Search for the cell housing the specified text and yield its [X, Y] center coordinate. 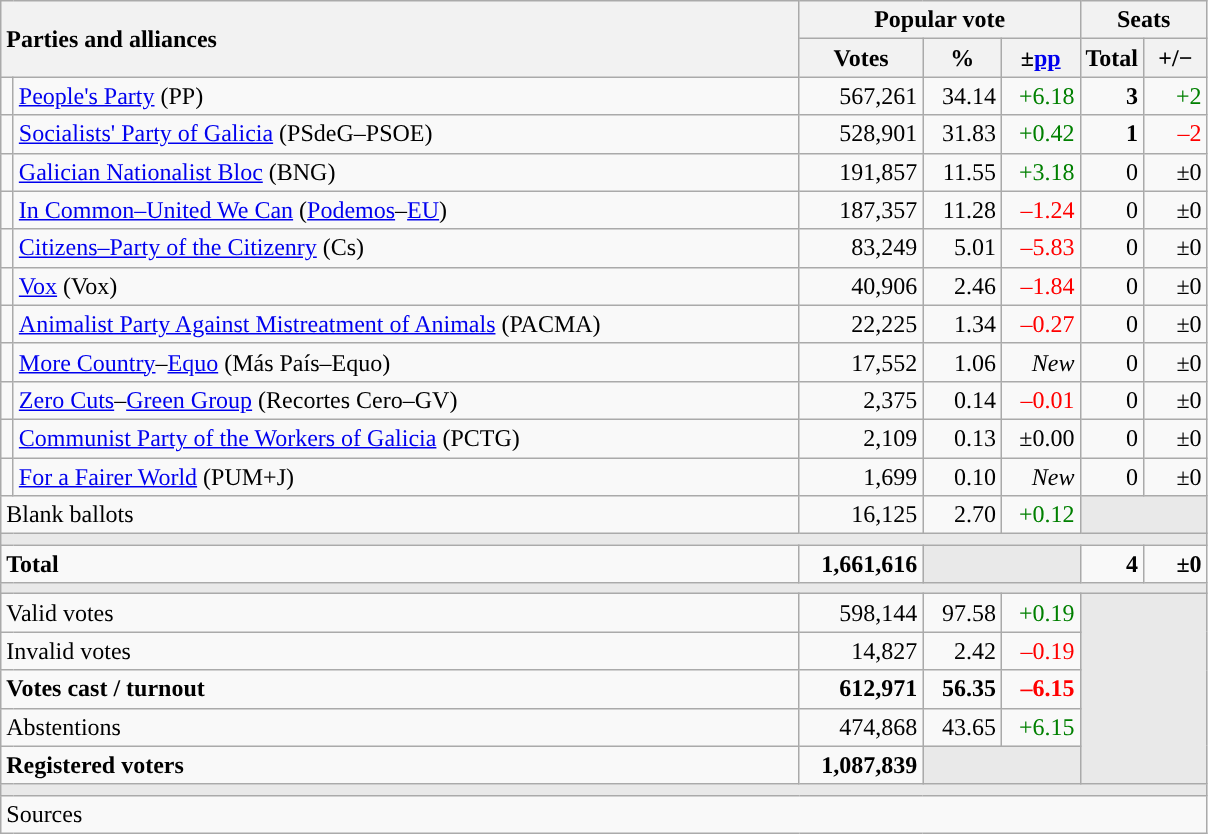
612,971 [861, 689]
1 [1112, 134]
2,109 [861, 438]
474,868 [861, 727]
14,827 [861, 651]
More Country–Equo (Más País–Equo) [406, 362]
–0.27 [1040, 324]
+0.42 [1040, 134]
Registered voters [400, 765]
191,857 [861, 172]
Abstentions [400, 727]
+0.19 [1040, 613]
0.13 [962, 438]
–0.01 [1040, 400]
+2 [1176, 96]
3 [1112, 96]
People's Party (PP) [406, 96]
In Common–United We Can (Podemos–EU) [406, 210]
For a Fairer World (PUM+J) [406, 477]
22,225 [861, 324]
Invalid votes [400, 651]
+/− [1176, 58]
2.46 [962, 286]
Zero Cuts–Green Group (Recortes Cero–GV) [406, 400]
+6.15 [1040, 727]
Votes [861, 58]
567,261 [861, 96]
1,661,616 [861, 564]
56.35 [962, 689]
–1.24 [1040, 210]
–0.19 [1040, 651]
+0.12 [1040, 515]
4 [1112, 564]
–1.84 [1040, 286]
Blank ballots [400, 515]
11.55 [962, 172]
43.65 [962, 727]
–5.83 [1040, 248]
2.42 [962, 651]
1,699 [861, 477]
0.10 [962, 477]
1.34 [962, 324]
Citizens–Party of the Citizenry (Cs) [406, 248]
83,249 [861, 248]
Vox (Vox) [406, 286]
528,901 [861, 134]
Sources [604, 814]
+6.18 [1040, 96]
0.14 [962, 400]
±0.00 [1040, 438]
1,087,839 [861, 765]
598,144 [861, 613]
–6.15 [1040, 689]
Valid votes [400, 613]
2,375 [861, 400]
% [962, 58]
+3.18 [1040, 172]
Communist Party of the Workers of Galicia (PCTG) [406, 438]
Socialists' Party of Galicia (PSdeG–PSOE) [406, 134]
–2 [1176, 134]
34.14 [962, 96]
31.83 [962, 134]
Popular vote [940, 20]
187,357 [861, 210]
97.58 [962, 613]
Parties and alliances [400, 39]
2.70 [962, 515]
Animalist Party Against Mistreatment of Animals (PACMA) [406, 324]
Votes cast / turnout [400, 689]
40,906 [861, 286]
16,125 [861, 515]
Galician Nationalist Bloc (BNG) [406, 172]
11.28 [962, 210]
17,552 [861, 362]
1.06 [962, 362]
±pp [1040, 58]
5.01 [962, 248]
Seats [1144, 20]
